Identify which cell holds the provided text, then report its (x, y) central coordinate. 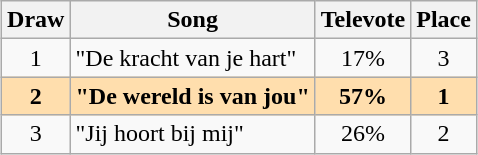
Song (192, 20)
26% (362, 134)
Televote (362, 20)
"De kracht van je hart" (192, 58)
"Jij hoort bij mij" (192, 134)
"De wereld is van jou" (192, 96)
Draw (36, 20)
57% (362, 96)
Place (444, 20)
17% (362, 58)
